Identify which cell holds the provided text, then report its (x, y) central coordinate. 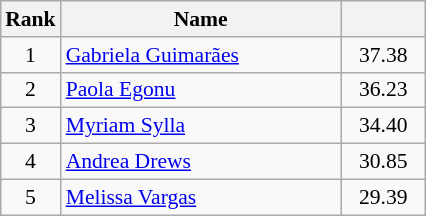
34.40 (384, 126)
29.39 (384, 197)
Paola Egonu (201, 90)
Name (201, 19)
Melissa Vargas (201, 197)
30.85 (384, 161)
36.23 (384, 90)
37.38 (384, 54)
3 (30, 126)
2 (30, 90)
Andrea Drews (201, 161)
4 (30, 161)
Rank (30, 19)
1 (30, 54)
Myriam Sylla (201, 126)
5 (30, 197)
Gabriela Guimarães (201, 54)
